For the text-containing cell, return its midpoint in (x, y) coordinate format. 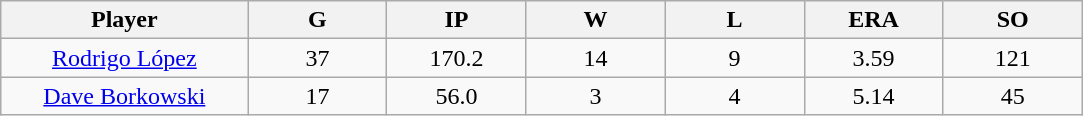
45 (1012, 96)
L (734, 20)
W (596, 20)
56.0 (456, 96)
Player (124, 20)
Rodrigo López (124, 58)
SO (1012, 20)
3 (596, 96)
4 (734, 96)
37 (318, 58)
17 (318, 96)
5.14 (874, 96)
3.59 (874, 58)
IP (456, 20)
9 (734, 58)
121 (1012, 58)
170.2 (456, 58)
ERA (874, 20)
Dave Borkowski (124, 96)
14 (596, 58)
G (318, 20)
